For the text-containing cell, return its midpoint in (X, Y) coordinate format. 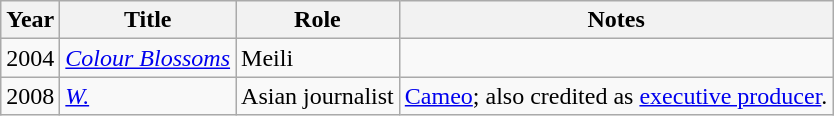
Asian journalist (318, 96)
Notes (616, 20)
Role (318, 20)
Meili (318, 58)
Year (30, 20)
W. (148, 96)
Cameo; also credited as executive producer. (616, 96)
2008 (30, 96)
Colour Blossoms (148, 58)
2004 (30, 58)
Title (148, 20)
